Identify which cell holds the provided text, then report its (x, y) central coordinate. 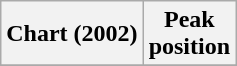
Peakposition (189, 34)
Chart (2002) (72, 34)
